Find where the given text appears and provide that cell's center as (x, y) coordinate. 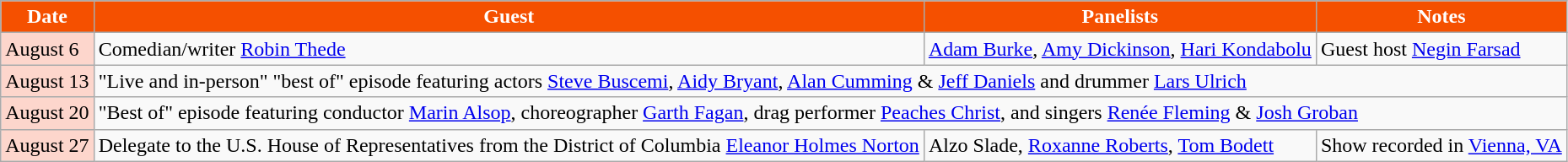
August 27 (47, 145)
Date (47, 17)
Guest host Negin Farsad (1441, 49)
Guest (509, 17)
Comedian/writer Robin Thede (509, 49)
August 6 (47, 49)
August 20 (47, 113)
August 13 (47, 81)
Show recorded in Vienna, VA (1441, 145)
"Best of" episode featuring conductor Marin Alsop, choreographer Garth Fagan, drag performer Peaches Christ, and singers Renée Fleming & Josh Groban (830, 113)
Delegate to the U.S. House of Representatives from the District of Columbia Eleanor Holmes Norton (509, 145)
"Live and in-person" "best of" episode featuring actors Steve Buscemi, Aidy Bryant, Alan Cumming & Jeff Daniels and drummer Lars Ulrich (830, 81)
Panelists (1120, 17)
Alzo Slade, Roxanne Roberts, Tom Bodett (1120, 145)
Adam Burke, Amy Dickinson, Hari Kondabolu (1120, 49)
Notes (1441, 17)
